Find where the given text appears and provide that cell's center as (X, Y) coordinate. 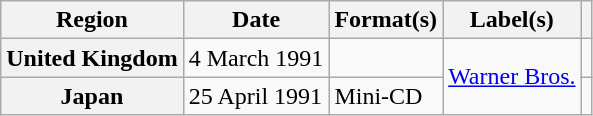
Region (92, 20)
Format(s) (386, 20)
Label(s) (512, 20)
4 March 1991 (256, 58)
Mini-CD (386, 96)
Date (256, 20)
Warner Bros. (512, 77)
United Kingdom (92, 58)
Japan (92, 96)
25 April 1991 (256, 96)
